Return the [x, y] coordinate for the center point of the cell that contains the specified text.  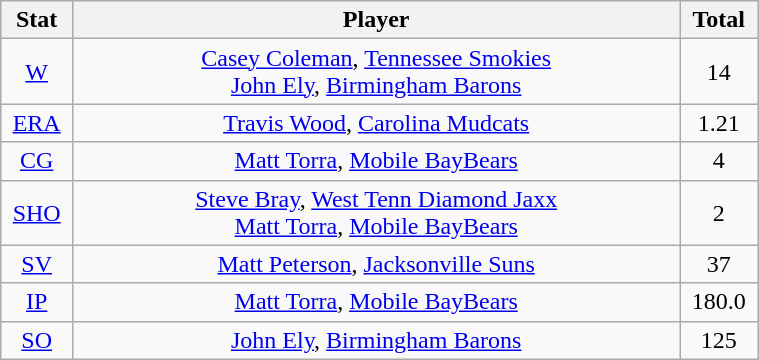
2 [719, 212]
SHO [37, 212]
John Ely, Birmingham Barons [376, 340]
CG [37, 161]
37 [719, 264]
IP [37, 302]
SV [37, 264]
Matt Peterson, Jacksonville Suns [376, 264]
Player [376, 20]
4 [719, 161]
14 [719, 72]
125 [719, 340]
Steve Bray, West Tenn Diamond Jaxx Matt Torra, Mobile BayBears [376, 212]
ERA [37, 123]
Casey Coleman, Tennessee Smokies John Ely, Birmingham Barons [376, 72]
180.0 [719, 302]
1.21 [719, 123]
Travis Wood, Carolina Mudcats [376, 123]
Total [719, 20]
SO [37, 340]
Stat [37, 20]
W [37, 72]
